Scan for the cell matching the given text and deliver its [X, Y] coordinate at center. 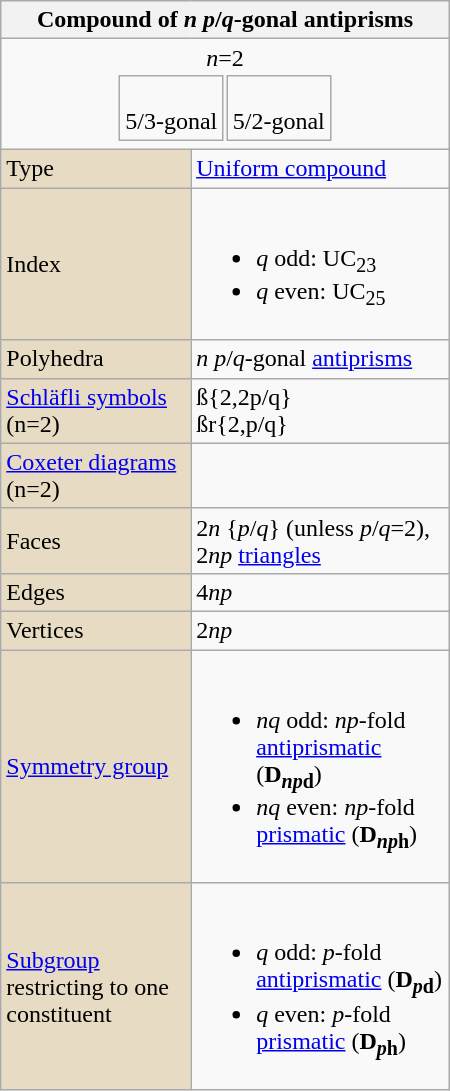
q odd: p-fold antiprismatic (Dpd)q even: p-fold prismatic (Dph) [320, 986]
n p/q-gonal antiprisms [320, 359]
n=2 5/3-gonal 5/2-gonal [225, 94]
2np [320, 630]
Type [96, 168]
Compound of n p/q-gonal antiprisms [225, 20]
4np [320, 592]
Faces [96, 540]
Vertices [96, 630]
Index [96, 264]
Edges [96, 592]
2n {p/q} (unless p/q=2), 2np triangles [320, 540]
5/3-gonal [172, 108]
Uniform compound [320, 168]
5/2-gonal [278, 108]
Polyhedra [96, 359]
Schläfli symbols(n=2) [96, 410]
Symmetry group [96, 767]
q odd: UC23q even: UC25 [320, 264]
ß{2,2p/q}ßr{2,p/q} [320, 410]
Coxeter diagrams(n=2) [96, 476]
nq odd: np-fold antiprismatic (Dnpd)nq even: np-fold prismatic (Dnph) [320, 767]
Subgroup restricting to one constituent [96, 986]
